Pinpoint the cell where the given text exists, returning its [x, y] midpoint coordinate. 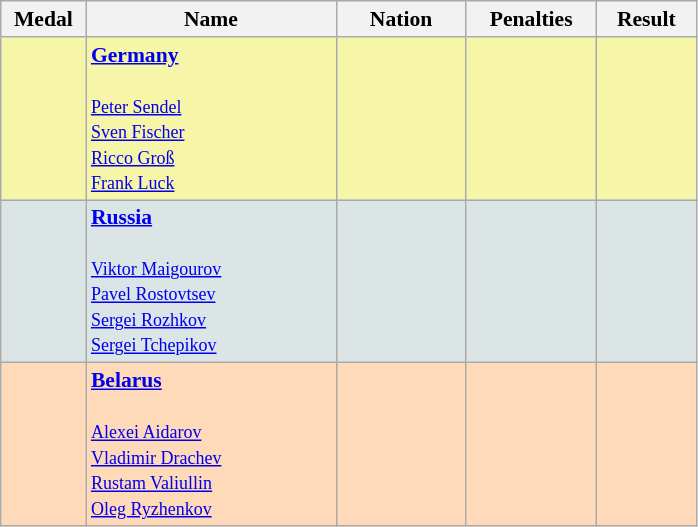
Medal [44, 19]
BelarusAlexei AidarovVladimir DrachevRustam ValiullinOleg Ryzhenkov [211, 444]
Name [211, 19]
Nation [401, 19]
GermanyPeter SendelSven FischerRicco GroßFrank Luck [211, 118]
Result [646, 19]
RussiaViktor MaigourovPavel RostovtsevSergei RozhkovSergei Tchepikov [211, 282]
Penalties [531, 19]
